Return the (x, y) coordinate for the center point of the cell that contains the specified text.  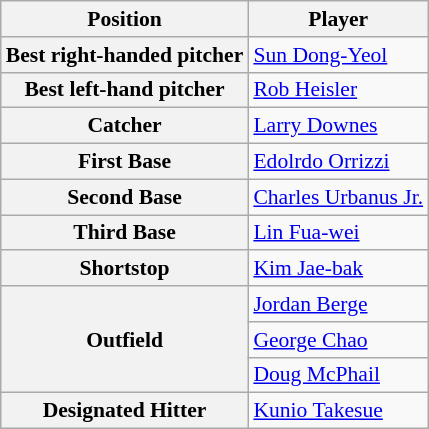
George Chao (338, 340)
First Base (125, 162)
Lin Fua-wei (338, 233)
Second Base (125, 197)
Outfield (125, 340)
Kim Jae-bak (338, 269)
Charles Urbanus Jr. (338, 197)
Edolrdo Orrizzi (338, 162)
Third Base (125, 233)
Best left-hand pitcher (125, 90)
Sun Dong-Yeol (338, 55)
Designated Hitter (125, 411)
Jordan Berge (338, 304)
Player (338, 19)
Catcher (125, 126)
Larry Downes (338, 126)
Shortstop (125, 269)
Best right-handed pitcher (125, 55)
Position (125, 19)
Kunio Takesue (338, 411)
Doug McPhail (338, 375)
Rob Heisler (338, 90)
